Search for the cell housing the specified text and yield its (X, Y) center coordinate. 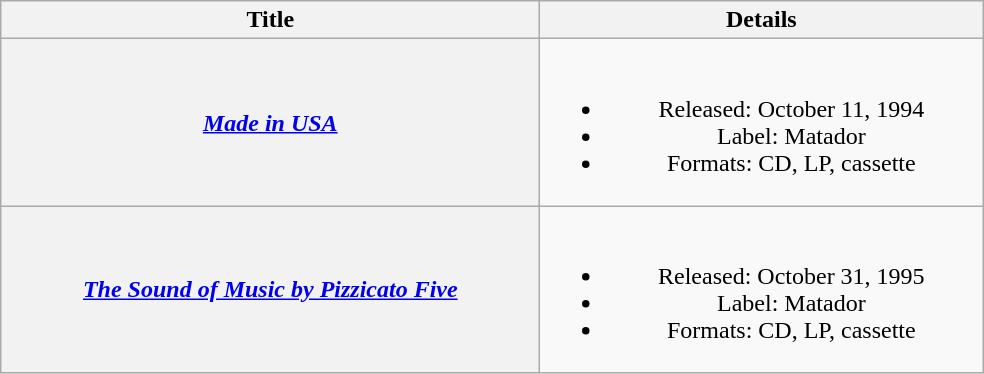
Title (270, 20)
The Sound of Music by Pizzicato Five (270, 290)
Released: October 31, 1995Label: MatadorFormats: CD, LP, cassette (762, 290)
Released: October 11, 1994Label: MatadorFormats: CD, LP, cassette (762, 122)
Made in USA (270, 122)
Details (762, 20)
